From the cell containing the given text, extract its center point as (x, y) coordinate. 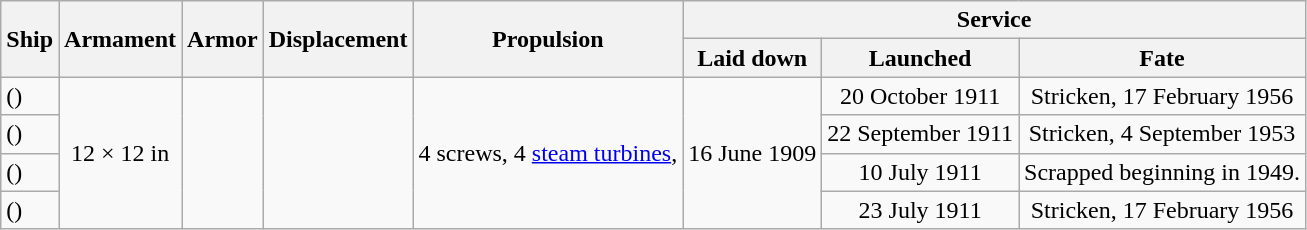
Laid down (752, 58)
Armament (120, 39)
20 October 1911 (920, 96)
12 × 12 in (120, 153)
16 June 1909 (752, 153)
22 September 1911 (920, 134)
4 screws, 4 steam turbines, (548, 153)
23 July 1911 (920, 210)
Launched (920, 58)
Fate (1162, 58)
Propulsion (548, 39)
Displacement (338, 39)
Stricken, 4 September 1953 (1162, 134)
Service (994, 20)
Armor (223, 39)
Scrapped beginning in 1949. (1162, 172)
Ship (30, 39)
10 July 1911 (920, 172)
